Scan for the cell matching the given text and deliver its (X, Y) coordinate at center. 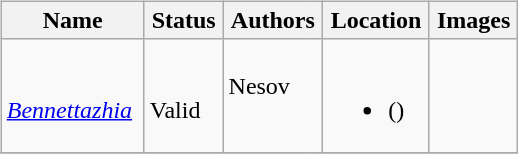
Status (184, 20)
() (376, 96)
Nesov (266, 96)
Name (72, 20)
Images (474, 20)
Location (376, 20)
Bennettazhia (72, 96)
Authors (273, 20)
Valid (184, 96)
